Scan for the cell matching the given text and deliver its (X, Y) coordinate at center. 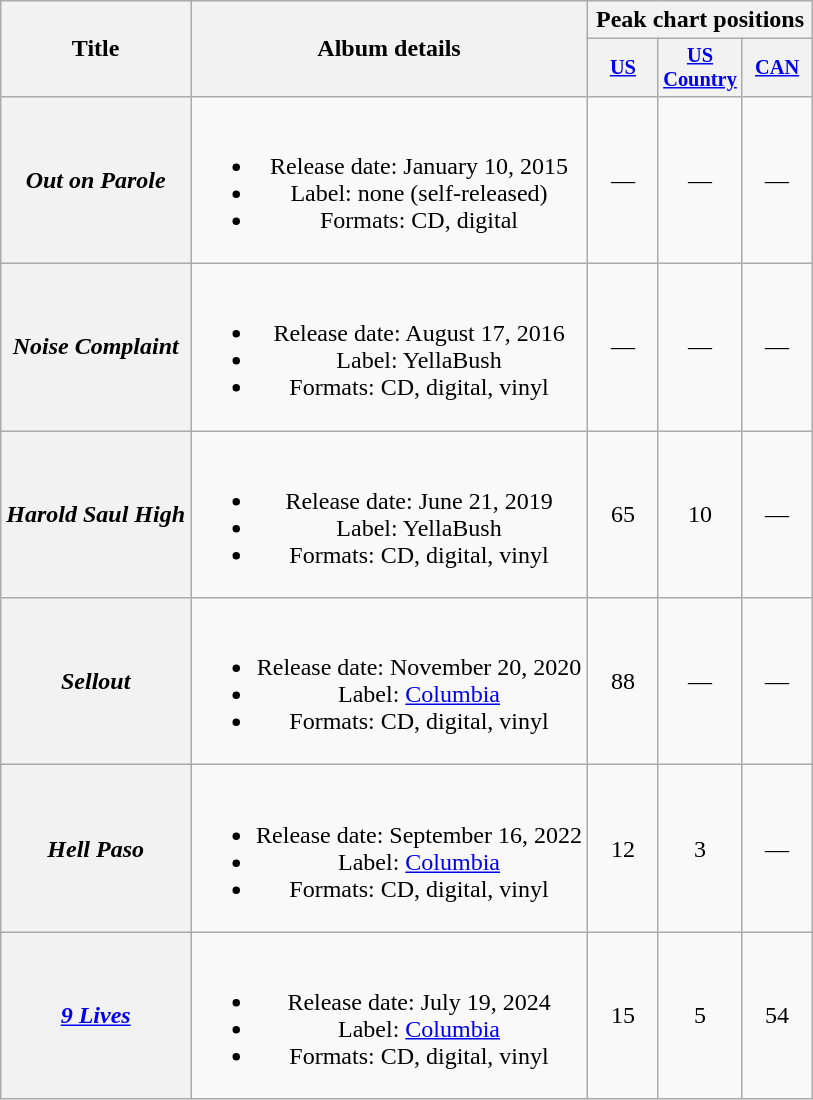
Harold Saul High (96, 514)
US (624, 68)
Sellout (96, 682)
Title (96, 49)
Out on Parole (96, 180)
USCountry (700, 68)
Peak chart positions (700, 20)
54 (778, 1016)
Release date: January 10, 2015Label: none (self-released)Formats: CD, digital (390, 180)
9 Lives (96, 1016)
Release date: July 19, 2024Label: ColumbiaFormats: CD, digital, vinyl (390, 1016)
3 (700, 848)
10 (700, 514)
15 (624, 1016)
Release date: November 20, 2020Label: ColumbiaFormats: CD, digital, vinyl (390, 682)
88 (624, 682)
Release date: August 17, 2016Label: YellaBushFormats: CD, digital, vinyl (390, 348)
CAN (778, 68)
12 (624, 848)
Release date: June 21, 2019Label: YellaBushFormats: CD, digital, vinyl (390, 514)
Noise Complaint (96, 348)
65 (624, 514)
Album details (390, 49)
Hell Paso (96, 848)
5 (700, 1016)
Release date: September 16, 2022Label: ColumbiaFormats: CD, digital, vinyl (390, 848)
